Identify which cell holds the provided text, then report its (x, y) central coordinate. 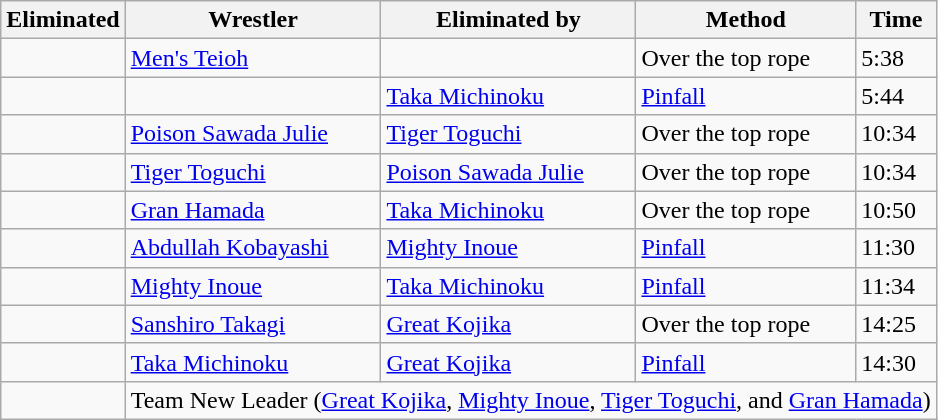
11:34 (896, 286)
Team New Leader (Great Kojika, Mighty Inoue, Tiger Toguchi, and Gran Hamada) (530, 400)
14:25 (896, 324)
10:50 (896, 210)
Time (896, 20)
Men's Teioh (253, 58)
11:30 (896, 248)
Sanshiro Takagi (253, 324)
14:30 (896, 362)
5:38 (896, 58)
Gran Hamada (253, 210)
Method (746, 20)
5:44 (896, 96)
Eliminated (63, 20)
Abdullah Kobayashi (253, 248)
Wrestler (253, 20)
Eliminated by (508, 20)
